Identify which cell holds the provided text, then report its [x, y] central coordinate. 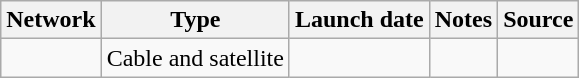
Launch date [359, 20]
Type [195, 20]
Cable and satellite [195, 58]
Source [538, 20]
Notes [463, 20]
Network [51, 20]
